Determine the [X, Y] coordinate at the center of the cell enclosing the given text.  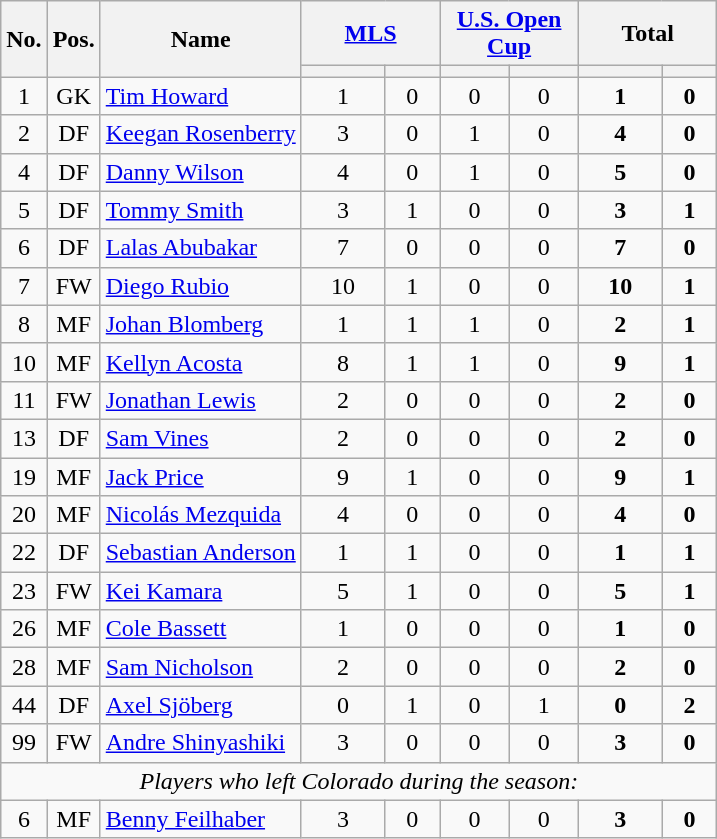
Diego Rubio [200, 286]
Tommy Smith [200, 210]
Sebastian Anderson [200, 553]
Name [200, 39]
20 [24, 515]
Lalas Abubakar [200, 248]
No. [24, 39]
GK [74, 96]
11 [24, 400]
Benny Feilhaber [200, 819]
26 [24, 629]
Kei Kamara [200, 591]
Total [648, 34]
MLS [370, 34]
23 [24, 591]
Kellyn Acosta [200, 362]
28 [24, 667]
Johan Blomberg [200, 324]
U.S. Open Cup [510, 34]
Tim Howard [200, 96]
Sam Nicholson [200, 667]
99 [24, 743]
Jonathan Lewis [200, 400]
Nicolás Mezquida [200, 515]
44 [24, 705]
Pos. [74, 39]
19 [24, 477]
Keegan Rosenberry [200, 134]
Sam Vines [200, 438]
22 [24, 553]
13 [24, 438]
Cole Bassett [200, 629]
Jack Price [200, 477]
Axel Sjöberg [200, 705]
Players who left Colorado during the season: [359, 781]
Andre Shinyashiki [200, 743]
Danny Wilson [200, 172]
